Search for the cell housing the specified text and yield its (x, y) center coordinate. 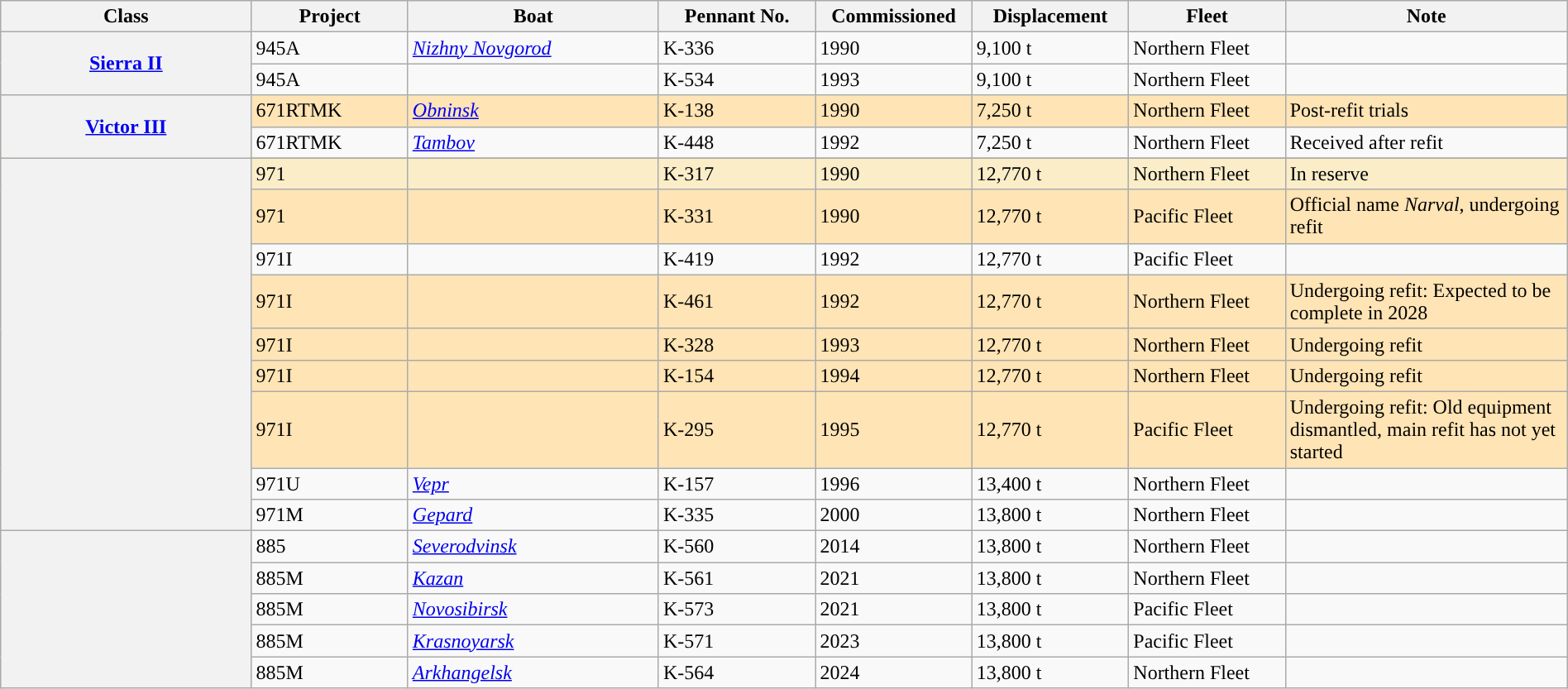
Tambov (533, 142)
K-573 (736, 610)
Krasnoyarsk (533, 641)
885 (329, 547)
971U (329, 484)
K-564 (736, 672)
In reserve (1426, 174)
Boat (533, 17)
13,400 t (1050, 484)
Obninsk (533, 111)
Class (126, 17)
Received after refit (1426, 142)
K-138 (736, 111)
K-295 (736, 429)
K-328 (736, 344)
Nizhny Novgorod (533, 48)
Note (1426, 17)
K-534 (736, 79)
2023 (893, 641)
Displacement (1050, 17)
K-335 (736, 515)
Fleet (1207, 17)
K-154 (736, 376)
2024 (893, 672)
K-317 (736, 174)
K-419 (736, 259)
K-560 (736, 547)
1994 (893, 376)
Undergoing refit: Old equipment dismantled, main refit has not yet started (1426, 429)
K-461 (736, 301)
1995 (893, 429)
Official name Narval, undergoing refit (1426, 217)
2014 (893, 547)
Pennant No. (736, 17)
971M (329, 515)
Gepard (533, 515)
Project (329, 17)
K-561 (736, 578)
Post-refit trials (1426, 111)
Novosibirsk (533, 610)
Kazan (533, 578)
Victor III (126, 127)
K-448 (736, 142)
K-336 (736, 48)
2000 (893, 515)
Arkhangelsk (533, 672)
Sierra II (126, 64)
Vepr (533, 484)
Undergoing refit: Expected to be complete in 2028 (1426, 301)
K-571 (736, 641)
Commissioned (893, 17)
K-331 (736, 217)
K-157 (736, 484)
1996 (893, 484)
Severodvinsk (533, 547)
